Return the [X, Y] coordinate for the center point of the cell that contains the specified text.  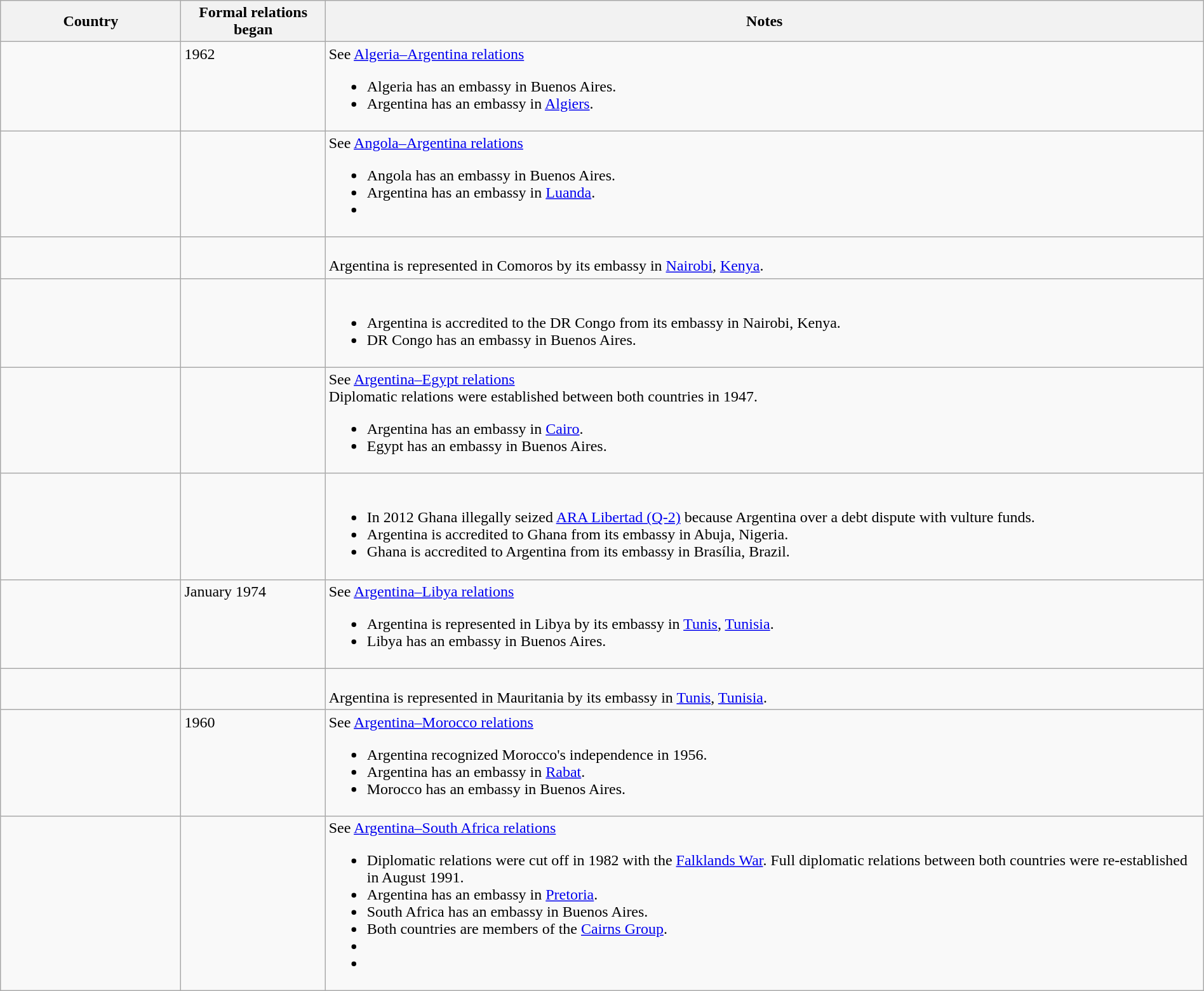
Country [91, 22]
Argentina is represented in Mauritania by its embassy in Tunis, Tunisia. [765, 689]
Formal relations began [253, 22]
1962 [253, 86]
See Angola–Argentina relationsAngola has an embassy in Buenos Aires.Argentina has an embassy in Luanda. [765, 184]
Argentina is accredited to the DR Congo from its embassy in Nairobi, Kenya.DR Congo has an embassy in Buenos Aires. [765, 323]
See Argentina–Libya relationsArgentina is represented in Libya by its embassy in Tunis, Tunisia.Libya has an embassy in Buenos Aires. [765, 624]
January 1974 [253, 624]
1960 [253, 762]
Notes [765, 22]
Argentina is represented in Comoros by its embassy in Nairobi, Kenya. [765, 258]
See Algeria–Argentina relationsAlgeria has an embassy in Buenos Aires.Argentina has an embassy in Algiers. [765, 86]
